Provide the [X, Y] coordinate of the cell's center where the given text is located.  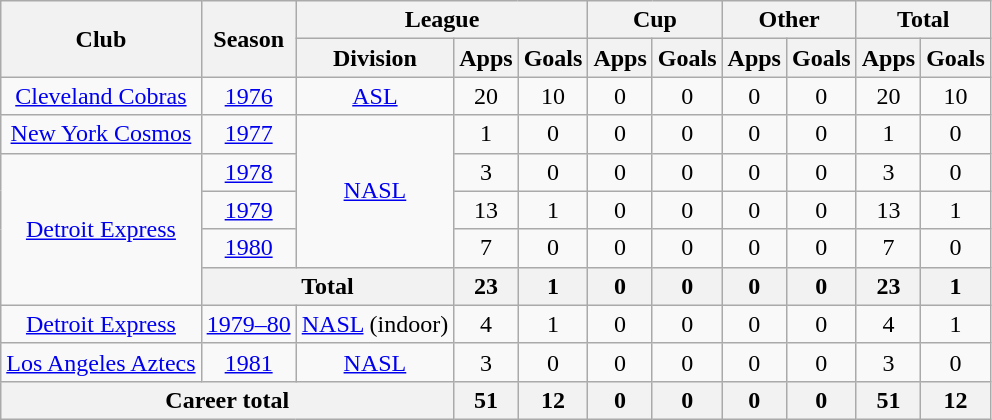
Other [789, 20]
1976 [248, 96]
ASL [375, 96]
Club [101, 39]
1979 [248, 210]
Cleveland Cobras [101, 96]
Division [375, 58]
League [442, 20]
New York Cosmos [101, 134]
1977 [248, 134]
NASL (indoor) [375, 324]
Cup [655, 20]
1978 [248, 172]
1979–80 [248, 324]
1981 [248, 362]
Los Angeles Aztecs [101, 362]
1980 [248, 248]
Season [248, 39]
Career total [228, 400]
